Search for the cell housing the specified text and yield its (X, Y) center coordinate. 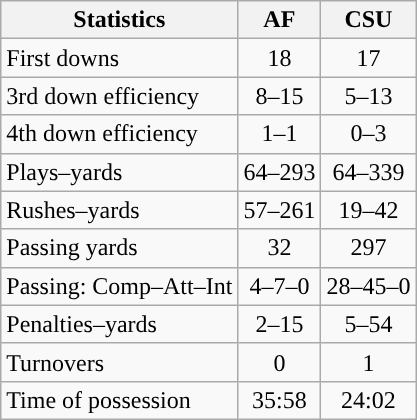
24:02 (368, 400)
4–7–0 (280, 286)
Passing yards (120, 248)
CSU (368, 20)
0 (280, 362)
AF (280, 20)
4th down efficiency (120, 134)
Turnovers (120, 362)
5–54 (368, 324)
5–13 (368, 96)
32 (280, 248)
0–3 (368, 134)
28–45–0 (368, 286)
19–42 (368, 210)
First downs (120, 58)
17 (368, 58)
Statistics (120, 20)
1–1 (280, 134)
64–339 (368, 172)
Passing: Comp–Att–Int (120, 286)
57–261 (280, 210)
Plays–yards (120, 172)
35:58 (280, 400)
64–293 (280, 172)
1 (368, 362)
Time of possession (120, 400)
8–15 (280, 96)
297 (368, 248)
Penalties–yards (120, 324)
Rushes–yards (120, 210)
3rd down efficiency (120, 96)
18 (280, 58)
2–15 (280, 324)
